Find where the given text appears and provide that cell's center as (X, Y) coordinate. 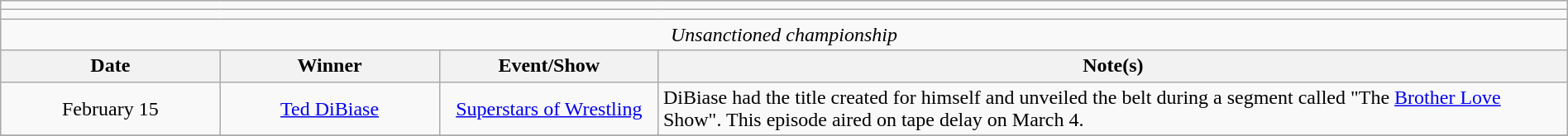
Event/Show (549, 66)
February 15 (111, 109)
Superstars of Wrestling (549, 109)
Winner (329, 66)
Note(s) (1113, 66)
Ted DiBiase (329, 109)
Unsanctioned championship (784, 35)
Date (111, 66)
